Return the (x, y) coordinate for the center point of the cell that contains the specified text.  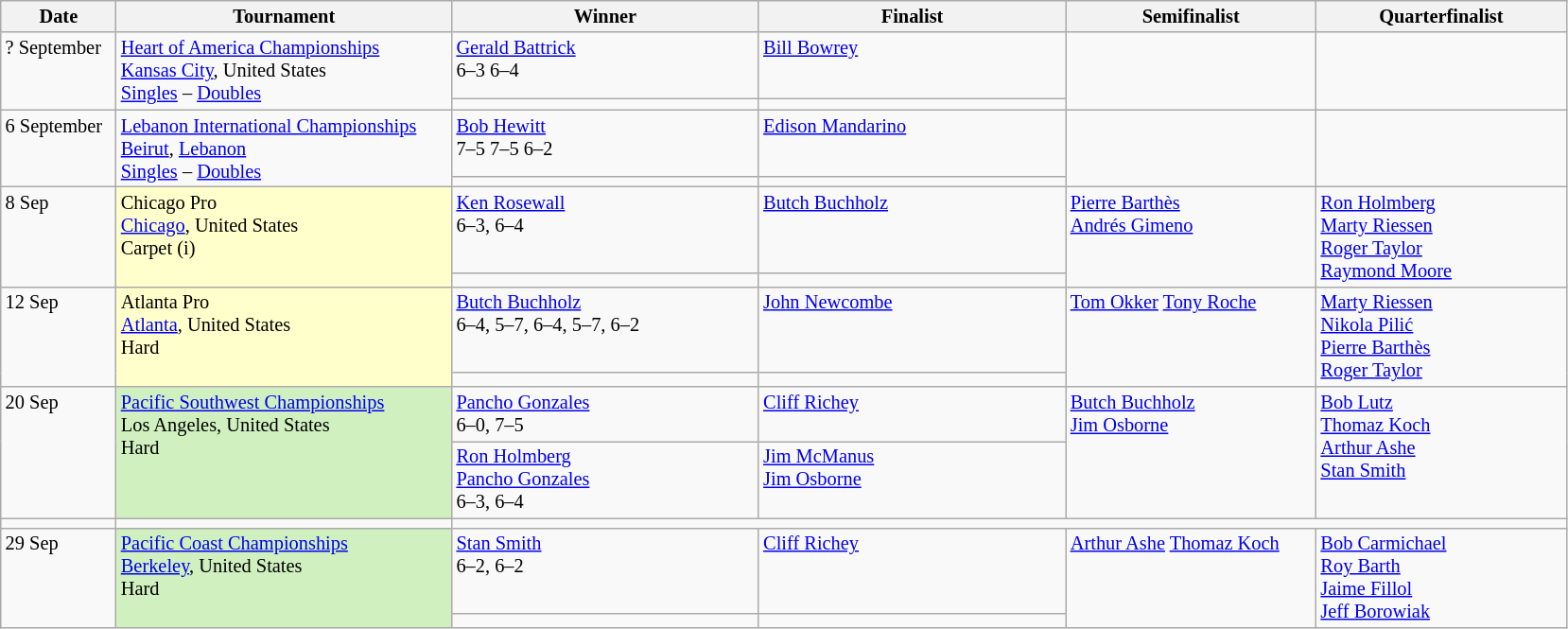
Tournament (284, 16)
Heart of America Championships Kansas City, United StatesSingles – Doubles (284, 71)
6 September (59, 149)
Tom Okker Tony Roche (1192, 337)
Pancho Gonzales 6–0, 7–5 (605, 414)
Bill Bowrey (912, 65)
John Newcombe (912, 329)
Bob Carmichael Roy Barth Jaime Fillol Jeff Borowiak (1441, 578)
? September (59, 71)
Lebanon International Championships Beirut, LebanonSingles – Doubles (284, 149)
Winner (605, 16)
Bob Hewitt7–5 7–5 6–2 (605, 143)
Finalist (912, 16)
20 Sep (59, 452)
Butch Buchholz 6–4, 5–7, 6–4, 5–7, 6–2 (605, 329)
29 Sep (59, 578)
Date (59, 16)
Ron Holmberg Marty Riessen Roger Taylor Raymond Moore (1441, 236)
Marty Riessen Nikola Pilić Pierre Barthès Roger Taylor (1441, 337)
Quarterfinalist (1441, 16)
Bob Lutz Thomaz Koch Arthur Ashe Stan Smith (1441, 452)
Semifinalist (1192, 16)
8 Sep (59, 236)
Butch Buchholz Jim Osborne (1192, 452)
12 Sep (59, 337)
Stan Smith 6–2, 6–2 (605, 570)
Butch Buchholz (912, 229)
Ken Rosewall 6–3, 6–4 (605, 229)
Pacific Southwest ChampionshipsLos Angeles, United StatesHard (284, 452)
Jim McManus Jim Osborne (912, 480)
Ron Holmberg Pancho Gonzales 6–3, 6–4 (605, 480)
Pacific Coast Championships Berkeley, United States Hard (284, 578)
Chicago ProChicago, United StatesCarpet (i) (284, 236)
Pierre Barthès Andrés Gimeno (1192, 236)
Edison Mandarino (912, 143)
Arthur Ashe Thomaz Koch (1192, 578)
Gerald Battrick6–3 6–4 (605, 65)
Atlanta ProAtlanta, United StatesHard (284, 337)
